For the text-containing cell, return its midpoint in [X, Y] coordinate format. 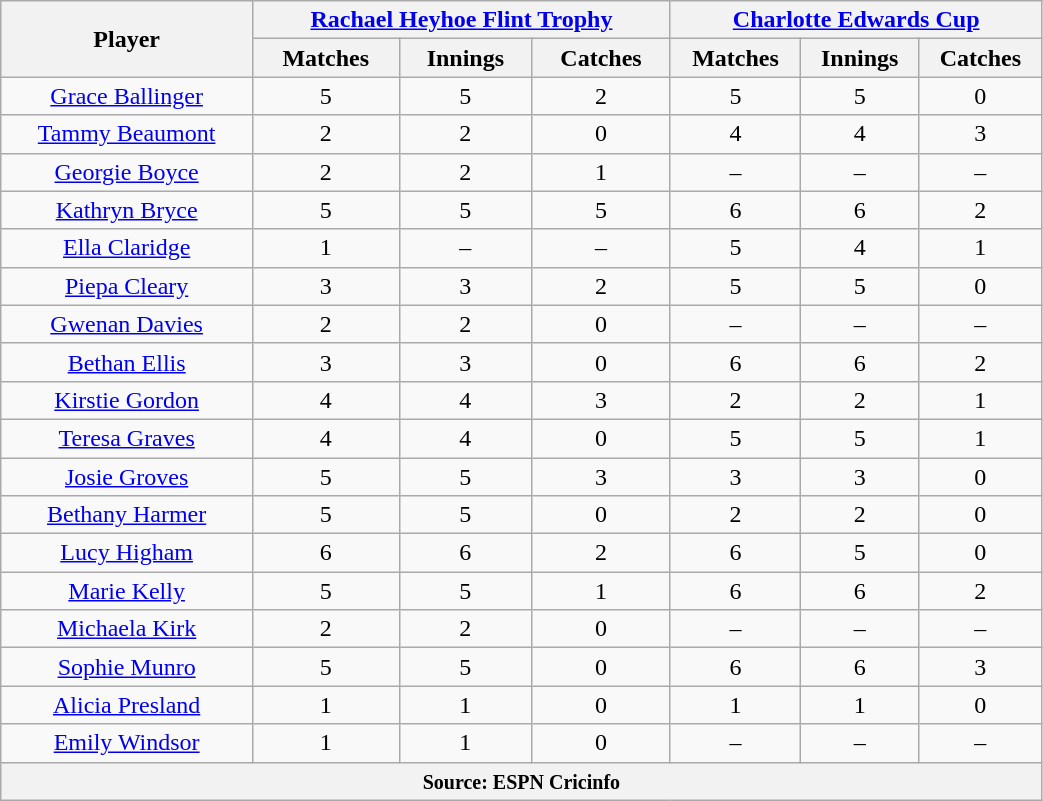
Josie Groves [127, 477]
Georgie Boyce [127, 172]
Piepa Cleary [127, 286]
Rachael Heyhoe Flint Trophy [462, 20]
Ella Claridge [127, 248]
Tammy Beaumont [127, 134]
Alicia Presland [127, 705]
Lucy Higham [127, 553]
Teresa Graves [127, 438]
Grace Ballinger [127, 96]
Kathryn Bryce [127, 210]
Source: ESPN Cricinfo [522, 781]
Bethan Ellis [127, 362]
Bethany Harmer [127, 515]
Charlotte Edwards Cup [856, 20]
Kirstie Gordon [127, 400]
Gwenan Davies [127, 324]
Marie Kelly [127, 591]
Sophie Munro [127, 667]
Emily Windsor [127, 743]
Michaela Kirk [127, 629]
Player [127, 39]
